Detect which cell encompasses the target text, then output its (X, Y) center coordinate. 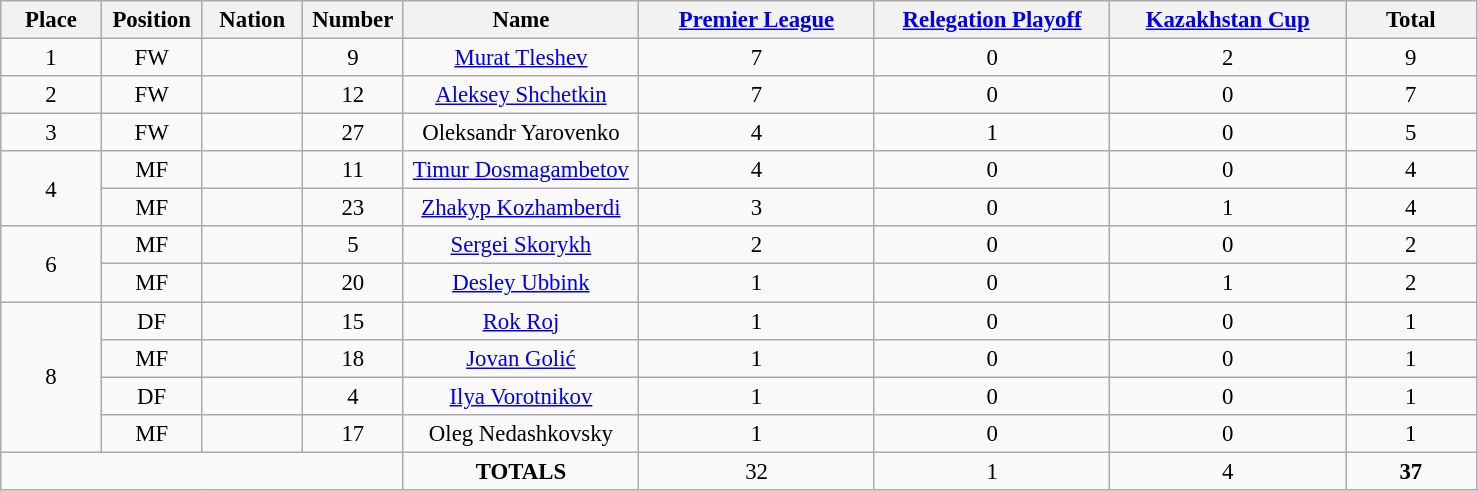
Jovan Golić (521, 358)
Place (52, 20)
Name (521, 20)
27 (354, 133)
15 (354, 321)
Oleksandr Yarovenko (521, 133)
Premier League (757, 20)
18 (354, 358)
Sergei Skorykh (521, 245)
6 (52, 264)
Desley Ubbink (521, 283)
Murat Tleshev (521, 58)
Nation (252, 20)
12 (354, 95)
Oleg Nedashkovsky (521, 433)
Kazakhstan Cup (1228, 20)
8 (52, 377)
Total (1412, 20)
Relegation Playoff (992, 20)
11 (354, 170)
TOTALS (521, 471)
Ilya Vorotnikov (521, 396)
Number (354, 20)
Aleksey Shchetkin (521, 95)
Timur Dosmagambetov (521, 170)
Position (152, 20)
32 (757, 471)
Rok Roj (521, 321)
17 (354, 433)
23 (354, 208)
37 (1412, 471)
20 (354, 283)
Zhakyp Kozhamberdi (521, 208)
